Detect which cell encompasses the target text, then output its (x, y) center coordinate. 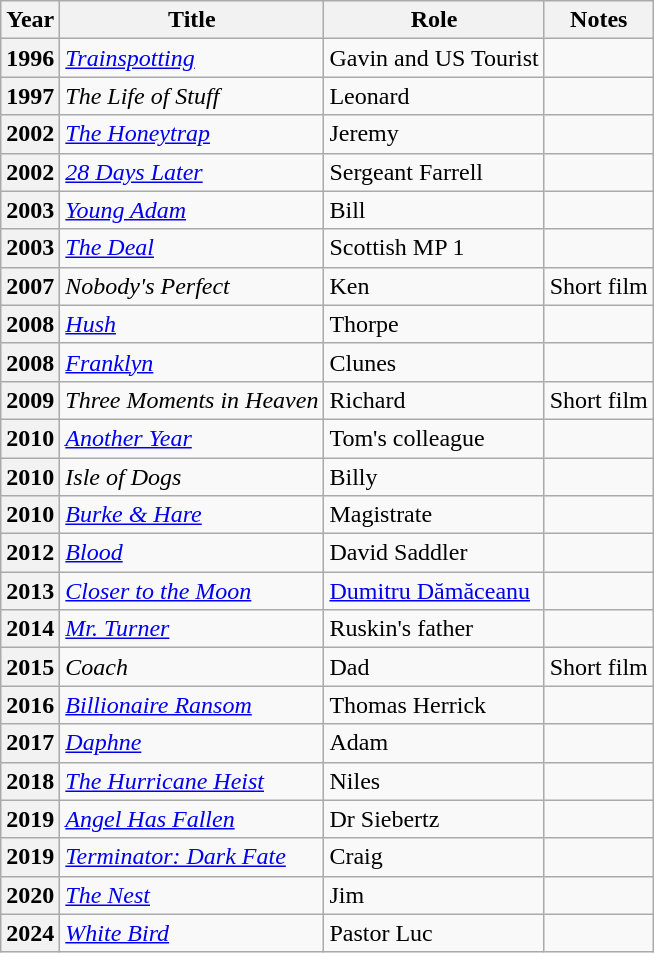
Hush (192, 324)
Another Year (192, 438)
Isle of Dogs (192, 477)
1997 (30, 96)
Trainspotting (192, 58)
David Saddler (434, 553)
Three Moments in Heaven (192, 400)
The Hurricane Heist (192, 781)
2013 (30, 591)
Daphne (192, 743)
Role (434, 20)
Niles (434, 781)
2024 (30, 933)
Jeremy (434, 134)
28 Days Later (192, 172)
Ken (434, 286)
2012 (30, 553)
Young Adam (192, 210)
The Nest (192, 895)
2017 (30, 743)
Nobody's Perfect (192, 286)
Title (192, 20)
Coach (192, 667)
Leonard (434, 96)
The Life of Stuff (192, 96)
Dumitru Dămăceanu (434, 591)
Gavin and US Tourist (434, 58)
Richard (434, 400)
Burke & Hare (192, 515)
Craig (434, 857)
Clunes (434, 362)
Franklyn (192, 362)
Jim (434, 895)
Blood (192, 553)
Pastor Luc (434, 933)
Billionaire Ransom (192, 705)
White Bird (192, 933)
Notes (598, 20)
Closer to the Moon (192, 591)
2020 (30, 895)
Adam (434, 743)
The Honeytrap (192, 134)
2009 (30, 400)
2016 (30, 705)
1996 (30, 58)
Thomas Herrick (434, 705)
Dad (434, 667)
Angel Has Fallen (192, 819)
Thorpe (434, 324)
Ruskin's father (434, 629)
Sergeant Farrell (434, 172)
Terminator: Dark Fate (192, 857)
Mr. Turner (192, 629)
Magistrate (434, 515)
Bill (434, 210)
Scottish MP 1 (434, 248)
Year (30, 20)
2007 (30, 286)
2014 (30, 629)
Tom's colleague (434, 438)
2018 (30, 781)
Billy (434, 477)
Dr Siebertz (434, 819)
2015 (30, 667)
The Deal (192, 248)
